Scan for the cell matching the given text and deliver its (x, y) coordinate at center. 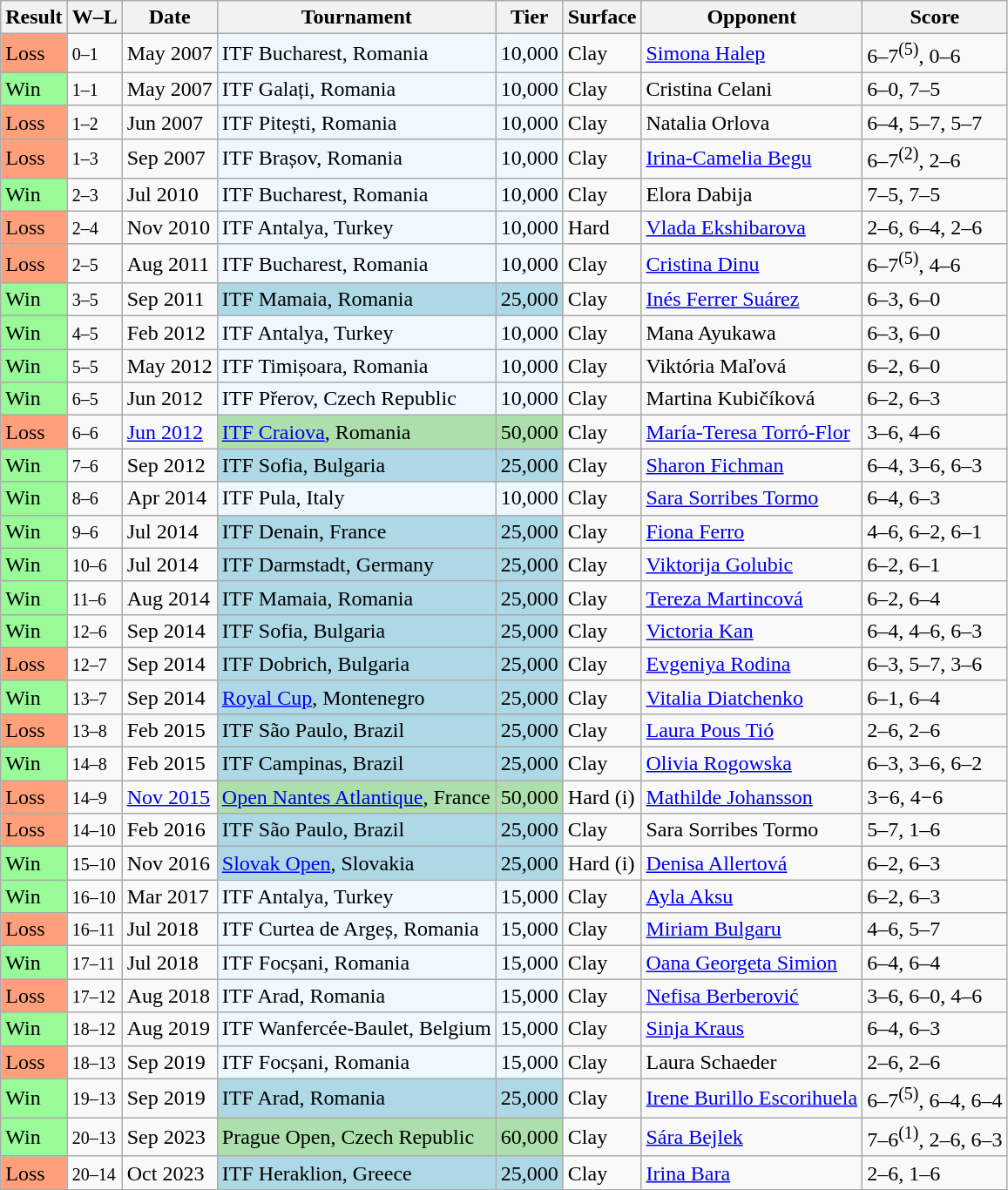
6–5 (94, 399)
Simona Halep (752, 54)
4–6, 5–7 (935, 930)
ITF Curtea de Argeș, Romania (356, 930)
6–2, 6–4 (935, 598)
Open Nantes Atlantique, France (356, 797)
16–11 (94, 930)
Laura Schaeder (752, 1062)
Irina Bara (752, 1173)
Score (935, 17)
6–4, 4–6, 6–3 (935, 631)
Royal Cup, Montenegro (356, 697)
11–6 (94, 598)
Olivia Rogowska (752, 764)
Prague Open, Czech Republic (356, 1138)
Elora Dabija (752, 194)
3–6, 4–6 (935, 432)
ITF Pitești, Romania (356, 122)
Nov 2010 (169, 227)
14–10 (94, 830)
14–9 (94, 797)
Sep 2023 (169, 1138)
6–7(5), 6–4, 6–4 (935, 1098)
ITF Brașov, Romania (356, 159)
Result (34, 17)
6–2, 6–0 (935, 366)
20–14 (94, 1173)
Aug 2014 (169, 598)
6–6 (94, 432)
Sharon Fichman (752, 465)
1–3 (94, 159)
Sára Bejlek (752, 1138)
19–13 (94, 1098)
14–8 (94, 764)
Evgeniya Rodina (752, 664)
2–6, 1–6 (935, 1173)
Slovak Open, Slovakia (356, 863)
7–6 (94, 465)
2–3 (94, 194)
ITF Dobrich, Bulgaria (356, 664)
Vitalia Diatchenko (752, 697)
18–12 (94, 1029)
ITF Campinas, Brazil (356, 764)
Opponent (752, 17)
4–6, 6–2, 6–1 (935, 531)
Nov 2015 (169, 797)
Irina-Camelia Begu (752, 159)
Sep 2011 (169, 300)
16–10 (94, 896)
ITF Galați, Romania (356, 89)
ITF Denain, France (356, 531)
18–13 (94, 1062)
12–6 (94, 631)
3–6, 6–0, 4–6 (935, 996)
Victoria Kan (752, 631)
W–L (94, 17)
20–13 (94, 1138)
Laura Pous Tió (752, 731)
Viktorija Golubic (752, 565)
3−6, 4−6 (935, 797)
7–5, 7–5 (935, 194)
Martina Kubičíková (752, 399)
6–1, 6–4 (935, 697)
Miriam Bulgaru (752, 930)
Tier (530, 17)
Tereza Martincová (752, 598)
ITF Přerov, Czech Republic (356, 399)
Cristina Celani (752, 89)
8–6 (94, 498)
Hard (602, 227)
Viktória Maľová (752, 366)
6–2, 6–1 (935, 565)
Feb 2012 (169, 333)
Cristina Dinu (752, 263)
ITF Craiova, Romania (356, 432)
May 2012 (169, 366)
7–6(1), 2–6, 6–3 (935, 1138)
4–5 (94, 333)
9–6 (94, 531)
6–7(2), 2–6 (935, 159)
1–2 (94, 122)
ITF Heraklion, Greece (356, 1173)
17–11 (94, 963)
2–6, 6–4, 2–6 (935, 227)
17–12 (94, 996)
Irene Burillo Escorihuela (752, 1098)
Aug 2019 (169, 1029)
Mar 2017 (169, 896)
6–3, 5–7, 3–6 (935, 664)
5–7, 1–6 (935, 830)
Aug 2011 (169, 263)
Sinja Kraus (752, 1029)
Jul 2010 (169, 194)
Aug 2018 (169, 996)
13–8 (94, 731)
10–6 (94, 565)
6–4, 6–4 (935, 963)
ITF Wanfercée-Baulet, Belgium (356, 1029)
Inés Ferrer Suárez (752, 300)
3–5 (94, 300)
Sep 2007 (169, 159)
6–3, 3–6, 6–2 (935, 764)
Nov 2016 (169, 863)
Sep 2012 (169, 465)
Jun 2007 (169, 122)
Surface (602, 17)
Vlada Ekshibarova (752, 227)
6–4, 5–7, 5–7 (935, 122)
6–4, 3–6, 6–3 (935, 465)
Nefisa Berberović (752, 996)
5–5 (94, 366)
6–7(5), 0–6 (935, 54)
ITF Pula, Italy (356, 498)
13–7 (94, 697)
12–7 (94, 664)
Date (169, 17)
Feb 2016 (169, 830)
2–4 (94, 227)
Tournament (356, 17)
Oana Georgeta Simion (752, 963)
Mathilde Johansson (752, 797)
Fiona Ferro (752, 531)
Denisa Allertová (752, 863)
Ayla Aksu (752, 896)
ITF Darmstadt, Germany (356, 565)
ITF Timișoara, Romania (356, 366)
Apr 2014 (169, 498)
15–10 (94, 863)
6–0, 7–5 (935, 89)
0–1 (94, 54)
2–5 (94, 263)
1–1 (94, 89)
María-Teresa Torró-Flor (752, 432)
Oct 2023 (169, 1173)
Natalia Orlova (752, 122)
60,000 (530, 1138)
Mana Ayukawa (752, 333)
6–7(5), 4–6 (935, 263)
